Output the (x, y) coordinate of the center of the cell containing the given text.  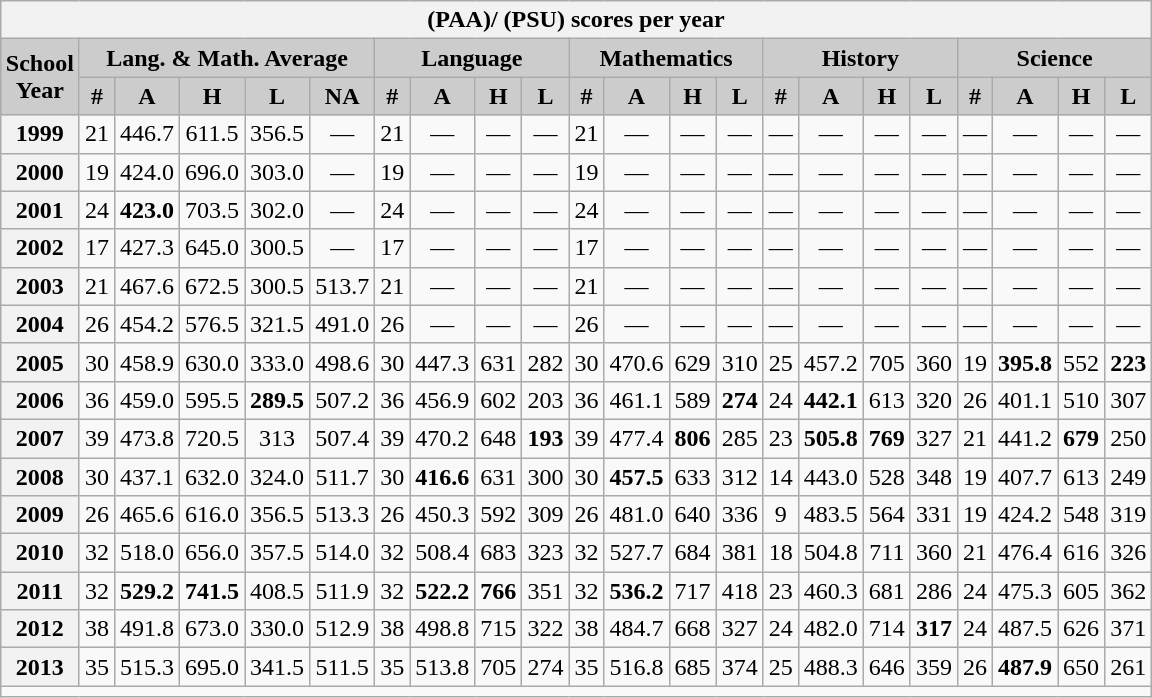
605 (1082, 591)
324.0 (278, 477)
514.0 (342, 553)
513.3 (342, 515)
408.5 (278, 591)
648 (498, 438)
457.2 (830, 362)
461.1 (636, 400)
717 (692, 591)
528 (886, 477)
459.0 (146, 400)
589 (692, 400)
487.5 (1026, 629)
333.0 (278, 362)
341.5 (278, 667)
446.7 (146, 134)
249 (1128, 477)
9 (780, 515)
348 (934, 477)
2000 (40, 172)
357.5 (278, 553)
300 (546, 477)
522.2 (442, 591)
536.2 (636, 591)
School Year (40, 77)
1999 (40, 134)
2012 (40, 629)
303.0 (278, 172)
685 (692, 667)
512.9 (342, 629)
Lang. & Math. Average (226, 58)
2007 (40, 438)
510 (1082, 400)
History (860, 58)
630.0 (212, 362)
437.1 (146, 477)
646 (886, 667)
2009 (40, 515)
475.3 (1026, 591)
456.9 (442, 400)
592 (498, 515)
696.0 (212, 172)
806 (692, 438)
2008 (40, 477)
427.3 (146, 248)
326 (1128, 553)
720.5 (212, 438)
2002 (40, 248)
321.5 (278, 324)
507.4 (342, 438)
498.8 (442, 629)
715 (498, 629)
679 (1082, 438)
381 (740, 553)
518.0 (146, 553)
2001 (40, 210)
695.0 (212, 667)
250 (1128, 438)
513.7 (342, 286)
407.7 (1026, 477)
476.4 (1026, 553)
223 (1128, 362)
14 (780, 477)
766 (498, 591)
504.8 (830, 553)
684 (692, 553)
477.4 (636, 438)
470.2 (442, 438)
681 (886, 591)
424.2 (1026, 515)
362 (1128, 591)
481.0 (636, 515)
513.8 (442, 667)
673.0 (212, 629)
312 (740, 477)
457.5 (636, 477)
769 (886, 438)
491.8 (146, 629)
374 (740, 667)
416.6 (442, 477)
564 (886, 515)
458.9 (146, 362)
629 (692, 362)
498.6 (342, 362)
508.4 (442, 553)
529.2 (146, 591)
2010 (40, 553)
NA (342, 96)
193 (546, 438)
441.2 (1026, 438)
289.5 (278, 400)
467.6 (146, 286)
515.3 (146, 667)
487.9 (1026, 667)
527.7 (636, 553)
309 (546, 515)
511.5 (342, 667)
672.5 (212, 286)
Science (1054, 58)
548 (1082, 515)
401.1 (1026, 400)
424.0 (146, 172)
351 (546, 591)
447.3 (442, 362)
516.8 (636, 667)
395.8 (1026, 362)
302.0 (278, 210)
703.5 (212, 210)
470.6 (636, 362)
491.0 (342, 324)
507.2 (342, 400)
668 (692, 629)
616 (1082, 553)
650 (1082, 667)
Mathematics (666, 58)
482.0 (830, 629)
423.0 (146, 210)
203 (546, 400)
683 (498, 553)
633 (692, 477)
616.0 (212, 515)
Language (472, 58)
(PAA)/ (PSU) scores per year (576, 20)
359 (934, 667)
286 (934, 591)
336 (740, 515)
460.3 (830, 591)
484.7 (636, 629)
611.5 (212, 134)
711 (886, 553)
505.8 (830, 438)
442.1 (830, 400)
323 (546, 553)
331 (934, 515)
640 (692, 515)
418 (740, 591)
465.6 (146, 515)
450.3 (442, 515)
632.0 (212, 477)
454.2 (146, 324)
714 (886, 629)
2006 (40, 400)
320 (934, 400)
285 (740, 438)
330.0 (278, 629)
307 (1128, 400)
371 (1128, 629)
602 (498, 400)
2003 (40, 286)
319 (1128, 515)
552 (1082, 362)
282 (546, 362)
18 (780, 553)
656.0 (212, 553)
313 (278, 438)
443.0 (830, 477)
595.5 (212, 400)
317 (934, 629)
483.5 (830, 515)
261 (1128, 667)
576.5 (212, 324)
511.9 (342, 591)
473.8 (146, 438)
2011 (40, 591)
310 (740, 362)
2013 (40, 667)
2004 (40, 324)
645.0 (212, 248)
488.3 (830, 667)
741.5 (212, 591)
322 (546, 629)
511.7 (342, 477)
626 (1082, 629)
2005 (40, 362)
